From the cell containing the given text, extract its center point as [X, Y] coordinate. 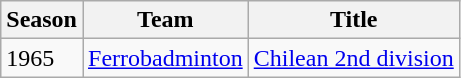
1965 [42, 58]
Title [354, 20]
Chilean 2nd division [354, 58]
Ferrobadminton [165, 58]
Team [165, 20]
Season [42, 20]
